Output the (x, y) coordinate of the center of the cell containing the given text.  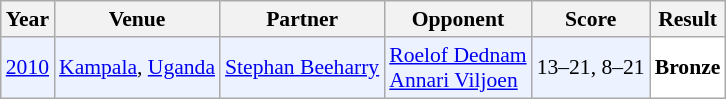
2010 (28, 68)
Result (688, 19)
Stephan Beeharry (302, 68)
Kampala, Uganda (137, 68)
13–21, 8–21 (591, 68)
Roelof Dednam Annari Viljoen (458, 68)
Bronze (688, 68)
Score (591, 19)
Venue (137, 19)
Partner (302, 19)
Opponent (458, 19)
Year (28, 19)
